Return [x, y] of the center of cell containing provided text 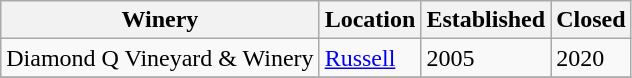
Location [370, 20]
Closed [591, 20]
Russell [370, 58]
Diamond Q Vineyard & Winery [160, 58]
Established [486, 20]
2005 [486, 58]
Winery [160, 20]
2020 [591, 58]
